For the text-containing cell, return its midpoint in (x, y) coordinate format. 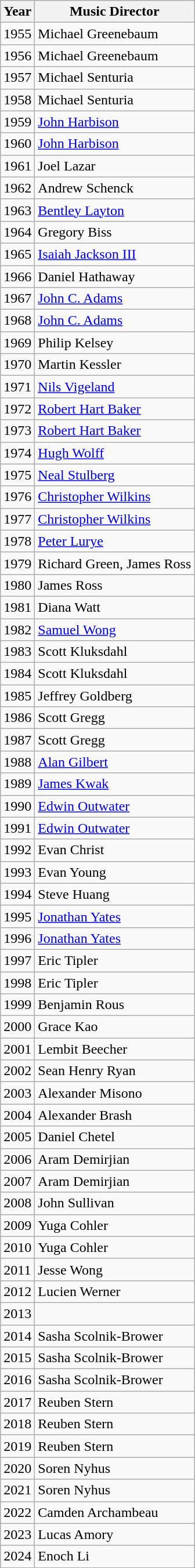
1994 (17, 894)
1997 (17, 960)
Enoch Li (115, 1556)
2005 (17, 1137)
2016 (17, 1380)
2014 (17, 1335)
1991 (17, 828)
Music Director (115, 12)
Lucas Amory (115, 1534)
1983 (17, 652)
Benjamin Rous (115, 1005)
James Kwak (115, 784)
1976 (17, 497)
Peter Lurye (115, 541)
2019 (17, 1446)
Evan Christ (115, 850)
Isaiah Jackson III (115, 254)
2024 (17, 1556)
1959 (17, 122)
Alexander Misono (115, 1093)
1996 (17, 938)
Daniel Hathaway (115, 277)
1988 (17, 762)
1972 (17, 409)
1974 (17, 453)
1971 (17, 387)
1980 (17, 585)
Neal Stulberg (115, 475)
2018 (17, 1424)
James Ross (115, 585)
1998 (17, 983)
1966 (17, 277)
Martin Kessler (115, 365)
1992 (17, 850)
Philip Kelsey (115, 343)
1993 (17, 872)
2021 (17, 1490)
1987 (17, 740)
1969 (17, 343)
1999 (17, 1005)
2013 (17, 1313)
Jesse Wong (115, 1269)
1984 (17, 674)
1973 (17, 431)
2012 (17, 1291)
1979 (17, 563)
Daniel Chetel (115, 1137)
1955 (17, 34)
Bentley Layton (115, 210)
Jeffrey Goldberg (115, 696)
2020 (17, 1468)
Joel Lazar (115, 166)
Andrew Schenck (115, 188)
1985 (17, 696)
1977 (17, 519)
Diana Watt (115, 607)
1964 (17, 232)
Camden Archambeau (115, 1512)
1956 (17, 56)
2008 (17, 1203)
1967 (17, 299)
Samuel Wong (115, 629)
Lembit Beecher (115, 1049)
1986 (17, 718)
1962 (17, 188)
1975 (17, 475)
Evan Young (115, 872)
2007 (17, 1181)
2001 (17, 1049)
Sean Henry Ryan (115, 1071)
1957 (17, 78)
1978 (17, 541)
2006 (17, 1159)
Year (17, 12)
Nils Vigeland (115, 387)
Gregory Biss (115, 232)
2022 (17, 1512)
2004 (17, 1115)
1995 (17, 916)
1961 (17, 166)
1958 (17, 100)
1968 (17, 321)
2011 (17, 1269)
Grace Kao (115, 1027)
2023 (17, 1534)
2000 (17, 1027)
2003 (17, 1093)
1989 (17, 784)
2010 (17, 1247)
1982 (17, 629)
1981 (17, 607)
1965 (17, 254)
1970 (17, 365)
2009 (17, 1225)
2015 (17, 1358)
Richard Green, James Ross (115, 563)
Lucien Werner (115, 1291)
2017 (17, 1402)
1963 (17, 210)
2002 (17, 1071)
Steve Huang (115, 894)
1960 (17, 144)
Alan Gilbert (115, 762)
Alexander Brash (115, 1115)
John Sullivan (115, 1203)
1990 (17, 806)
Hugh Wolff (115, 453)
